Output the (X, Y) coordinate of the center of the cell containing the given text.  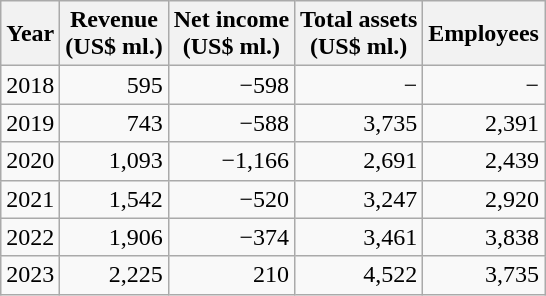
2,391 (484, 123)
Revenue(US$ ml.) (114, 34)
2,439 (484, 161)
3,461 (359, 237)
Total assets(US$ ml.) (359, 34)
2023 (30, 275)
3,247 (359, 199)
3,838 (484, 237)
595 (114, 85)
210 (231, 275)
−598 (231, 85)
4,522 (359, 275)
2,691 (359, 161)
−1,166 (231, 161)
2021 (30, 199)
1,906 (114, 237)
743 (114, 123)
−374 (231, 237)
−588 (231, 123)
Net income(US$ ml.) (231, 34)
Employees (484, 34)
2019 (30, 123)
1,542 (114, 199)
Year (30, 34)
2,225 (114, 275)
2,920 (484, 199)
−520 (231, 199)
1,093 (114, 161)
2018 (30, 85)
2022 (30, 237)
2020 (30, 161)
